Detect which cell encompasses the target text, then output its (x, y) center coordinate. 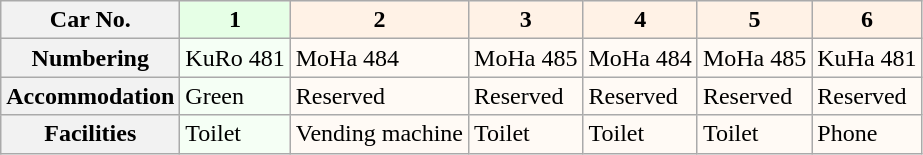
4 (640, 20)
2 (379, 20)
Numbering (90, 58)
6 (867, 20)
3 (526, 20)
Facilities (90, 134)
5 (754, 20)
1 (235, 20)
Phone (867, 134)
Accommodation (90, 96)
KuRo 481 (235, 58)
Vending machine (379, 134)
KuHa 481 (867, 58)
Green (235, 96)
Car No. (90, 20)
